Identify which cell holds the provided text, then report its (X, Y) central coordinate. 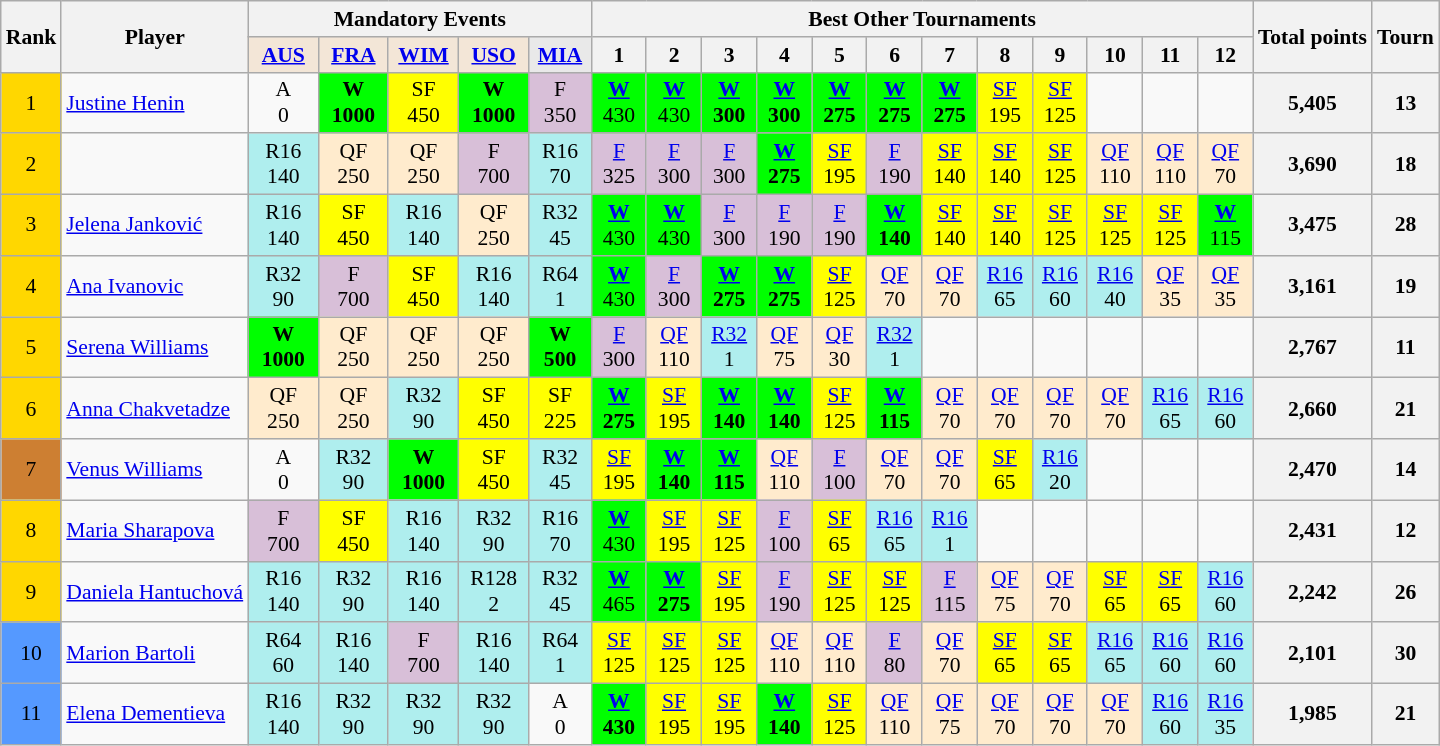
2,660 (1312, 408)
3,475 (1312, 226)
Elena Dementieva (154, 714)
14 (1406, 470)
F115 (950, 592)
2,242 (1312, 592)
R161 (950, 530)
Mandatory Events (420, 19)
Venus Williams (154, 470)
3,690 (1312, 164)
Justine Henin (154, 102)
QF30 (840, 348)
Anna Chakvetadze (154, 408)
FRA (353, 55)
Total points (1312, 36)
Daniela Hantuchová (154, 592)
F80 (894, 654)
MIA (560, 55)
Player (154, 36)
F350 (560, 102)
Marion Bartoli (154, 654)
Rank (32, 36)
Ana Ivanovic (154, 286)
W500 (560, 348)
R1282 (494, 592)
13 (1406, 102)
19 (1406, 286)
2,431 (1312, 530)
Maria Sharapova (154, 530)
5,405 (1312, 102)
F325 (618, 164)
Serena Williams (154, 348)
2,767 (1312, 348)
R1640 (1114, 286)
28 (1406, 226)
SF225 (560, 408)
Best Other Tournaments (922, 19)
AUS (283, 55)
3,161 (1312, 286)
26 (1406, 592)
Tourn (1406, 36)
USO (494, 55)
R1620 (1060, 470)
2,101 (1312, 654)
1,985 (1312, 714)
W465 (618, 592)
30 (1406, 654)
R1635 (1226, 714)
R6460 (283, 654)
Jelena Janković (154, 226)
2,470 (1312, 470)
WIM (423, 55)
18 (1406, 164)
